Pinpoint the cell where the given text exists, returning its [x, y] midpoint coordinate. 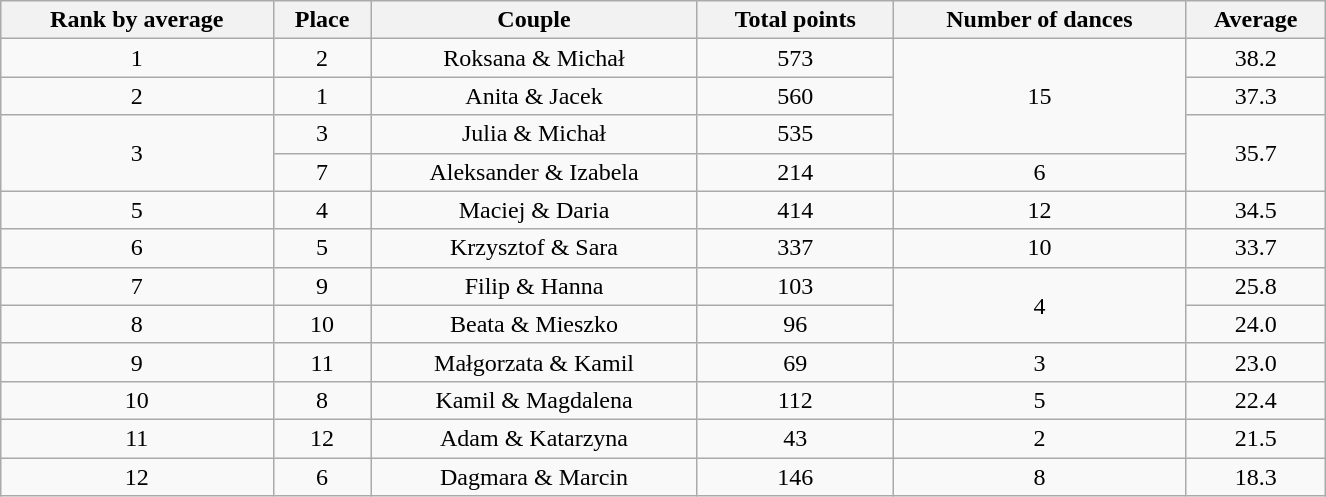
535 [795, 134]
337 [795, 248]
33.7 [1256, 248]
Average [1256, 20]
Aleksander & Izabela [534, 172]
214 [795, 172]
34.5 [1256, 210]
103 [795, 286]
Filip & Hanna [534, 286]
Anita & Jacek [534, 96]
Roksana & Michał [534, 58]
146 [795, 477]
Maciej & Daria [534, 210]
Rank by average [136, 20]
Adam & Katarzyna [534, 438]
414 [795, 210]
43 [795, 438]
22.4 [1256, 400]
Couple [534, 20]
Krzysztof & Sara [534, 248]
Dagmara & Marcin [534, 477]
25.8 [1256, 286]
96 [795, 324]
573 [795, 58]
69 [795, 362]
112 [795, 400]
560 [795, 96]
Julia & Michał [534, 134]
Beata & Mieszko [534, 324]
23.0 [1256, 362]
24.0 [1256, 324]
35.7 [1256, 153]
Place [322, 20]
21.5 [1256, 438]
15 [1039, 96]
18.3 [1256, 477]
38.2 [1256, 58]
37.3 [1256, 96]
Number of dances [1039, 20]
Małgorzata & Kamil [534, 362]
Total points [795, 20]
Kamil & Magdalena [534, 400]
